Scan for the cell matching the given text and deliver its [x, y] coordinate at center. 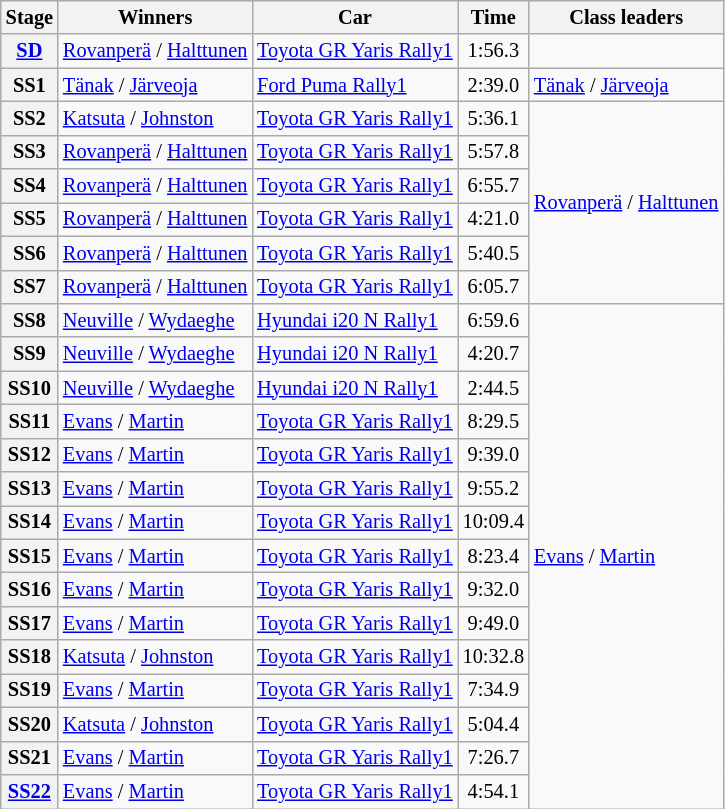
10:32.8 [494, 657]
SS17 [30, 623]
9:55.2 [494, 489]
SS4 [30, 186]
6:55.7 [494, 186]
8:29.5 [494, 421]
SS6 [30, 253]
2:39.0 [494, 85]
7:26.7 [494, 758]
4:20.7 [494, 354]
SS3 [30, 152]
SS10 [30, 388]
4:21.0 [494, 219]
5:04.4 [494, 724]
9:39.0 [494, 455]
9:49.0 [494, 623]
SS19 [30, 690]
SS12 [30, 455]
Car [354, 17]
5:40.5 [494, 253]
SS9 [30, 354]
SS5 [30, 219]
9:32.0 [494, 589]
SS20 [30, 724]
7:34.9 [494, 690]
SS22 [30, 791]
SS15 [30, 556]
Ford Puma Rally1 [354, 85]
Class leaders [626, 17]
SS7 [30, 287]
4:54.1 [494, 791]
SS18 [30, 657]
10:09.4 [494, 522]
SS13 [30, 489]
5:57.8 [494, 152]
SS8 [30, 320]
Winners [155, 17]
6:59.6 [494, 320]
2:44.5 [494, 388]
SD [30, 51]
1:56.3 [494, 51]
8:23.4 [494, 556]
5:36.1 [494, 118]
SS21 [30, 758]
Time [494, 17]
SS1 [30, 85]
SS11 [30, 421]
SS14 [30, 522]
6:05.7 [494, 287]
Stage [30, 17]
SS2 [30, 118]
SS16 [30, 589]
